Return the (X, Y) coordinate for the center point of the cell that contains the specified text.  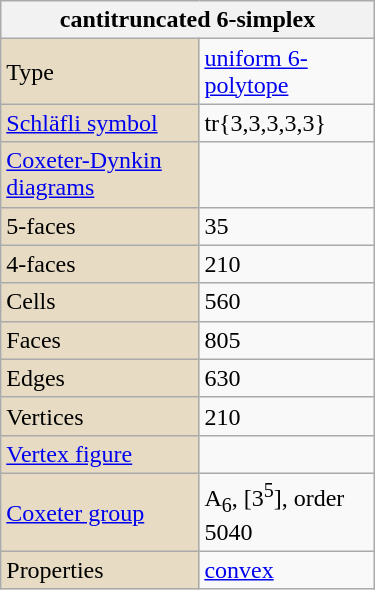
convex (286, 570)
Schläfli symbol (100, 123)
cantitruncated 6-simplex (188, 20)
Faces (100, 340)
A6, [35], order 5040 (286, 512)
Vertices (100, 416)
Type (100, 72)
805 (286, 340)
uniform 6-polytope (286, 72)
tr{3,3,3,3,3} (286, 123)
560 (286, 302)
5-faces (100, 226)
Edges (100, 378)
Coxeter-Dynkin diagrams (100, 174)
Cells (100, 302)
4-faces (100, 264)
Coxeter group (100, 512)
Vertex figure (100, 454)
630 (286, 378)
35 (286, 226)
Properties (100, 570)
